Search for the cell housing the specified text and yield its [x, y] center coordinate. 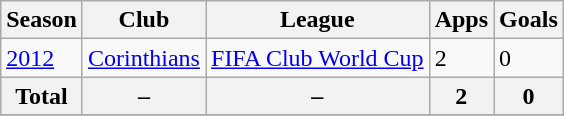
2012 [42, 58]
Apps [461, 20]
Total [42, 96]
Corinthians [144, 58]
FIFA Club World Cup [318, 58]
Goals [529, 20]
Season [42, 20]
League [318, 20]
Club [144, 20]
